Locate the cell with the specified text and output its (x, y) center coordinate. 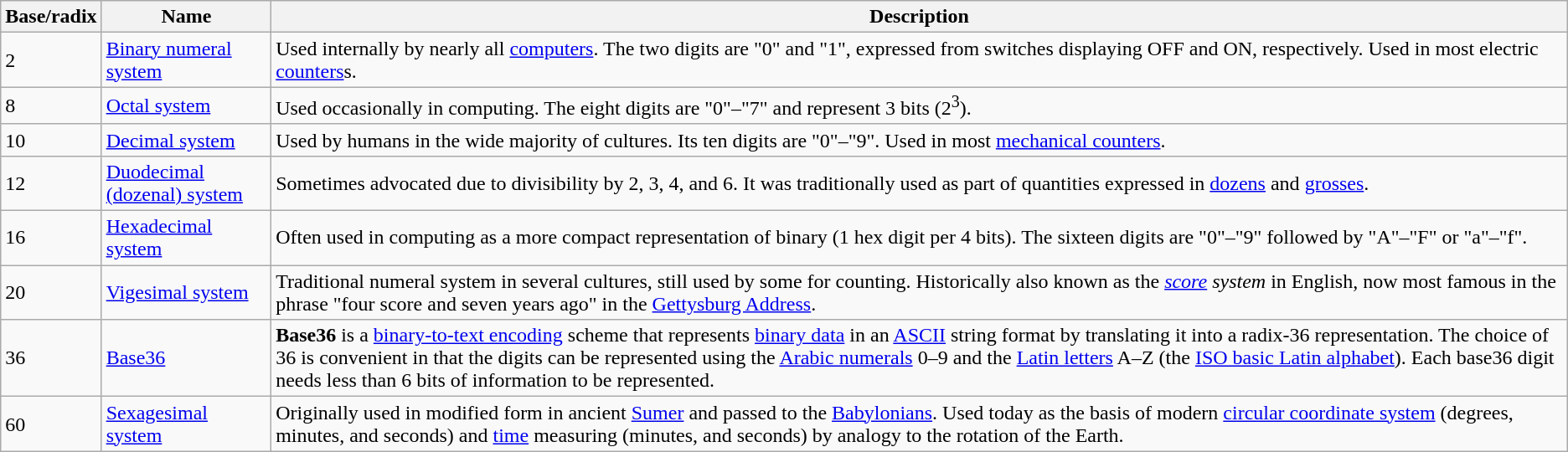
Description (920, 17)
16 (51, 238)
20 (51, 293)
Name (186, 17)
Base/radix (51, 17)
Hexadecimal system (186, 238)
60 (51, 424)
Decimal system (186, 140)
10 (51, 140)
Octal system (186, 105)
Sexagesimal system (186, 424)
Used occasionally in computing. The eight digits are "0"–"7" and represent 3 bits (23). (920, 105)
36 (51, 358)
2 (51, 60)
Sometimes advocated due to divisibility by 2, 3, 4, and 6. It was traditionally used as part of quantities expressed in dozens and grosses. (920, 182)
12 (51, 182)
Used by humans in the wide majority of cultures. Its ten digits are "0"–"9". Used in most mechanical counters. (920, 140)
8 (51, 105)
Duodecimal (dozenal) system (186, 182)
Base36 (186, 358)
Binary numeral system (186, 60)
Vigesimal system (186, 293)
